Output the [X, Y] coordinate of the center of the cell containing the given text.  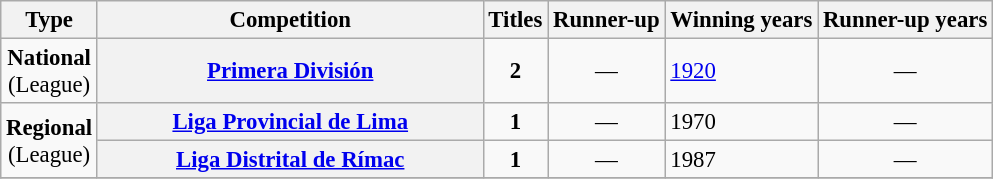
Titles [516, 20]
Liga Provincial de Lima [290, 122]
Runner-up years [906, 20]
Primera División [290, 72]
Winning years [742, 20]
Liga Distrital de Rímac [290, 160]
National(League) [50, 72]
2 [516, 72]
1987 [742, 160]
Type [50, 20]
1970 [742, 122]
Competition [290, 20]
Runner-up [606, 20]
1920 [742, 72]
Regional(League) [50, 140]
